Capture the cell that displays the provided text and extract its (x, y) central coordinate. 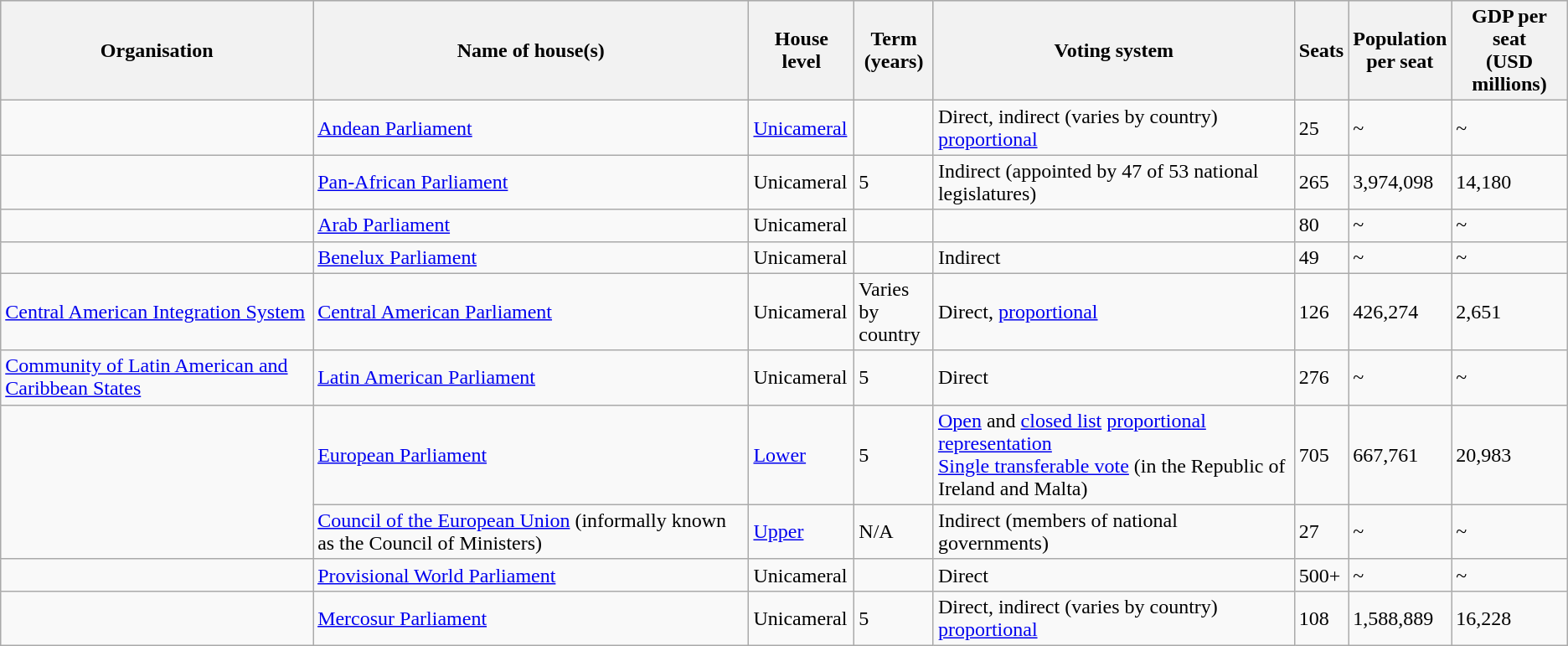
Open and closed list proportional representationSingle transferable vote (in the Republic of Ireland and Malta) (1114, 454)
49 (1321, 257)
1,588,889 (1400, 618)
2,651 (1509, 312)
27 (1321, 531)
Latin American Parliament (531, 377)
20,983 (1509, 454)
Council of the European Union (informally known as the Council of Ministers) (531, 531)
Indirect (members of national governments) (1114, 531)
Name of house(s) (531, 50)
GDP per seat(USD millions) (1509, 50)
Seats (1321, 50)
705 (1321, 454)
Upper (802, 531)
Varies bycountry (895, 312)
265 (1321, 183)
14,180 (1509, 183)
80 (1321, 225)
16,228 (1509, 618)
Benelux Parliament (531, 257)
Populationper seat (1400, 50)
N/A (895, 531)
276 (1321, 377)
108 (1321, 618)
Lower (802, 454)
25 (1321, 127)
Term(years) (895, 50)
Provisional World Parliament (531, 575)
667,761 (1400, 454)
House level (802, 50)
Voting system (1114, 50)
European Parliament (531, 454)
Direct, proportional (1114, 312)
Central American Integration System (157, 312)
500+ (1321, 575)
Central American Parliament (531, 312)
3,974,098 (1400, 183)
Mercosur Parliament (531, 618)
Organisation (157, 50)
Arab Parliament (531, 225)
Indirect (appointed by 47 of 53 national legislatures) (1114, 183)
Andean Parliament (531, 127)
Indirect (1114, 257)
126 (1321, 312)
Pan-African Parliament (531, 183)
Community of Latin American and Caribbean States (157, 377)
426,274 (1400, 312)
